Determine the (X, Y) coordinate at the center of the cell enclosing the given text.  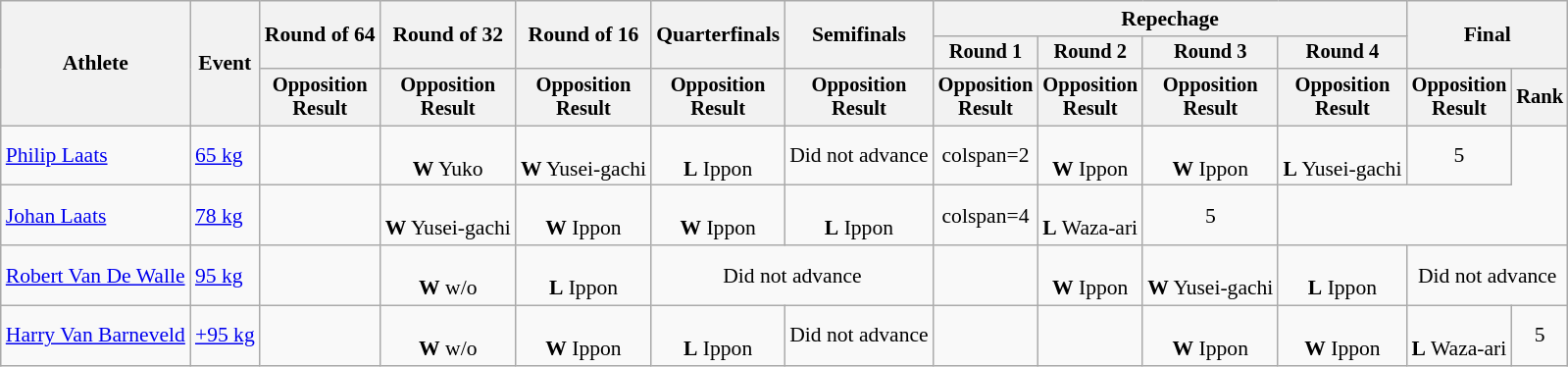
Round 3 (1210, 53)
65 kg (226, 155)
Harry Van Barneveld (96, 336)
Johan Laats (96, 216)
Robert Van De Walle (96, 275)
W Yuko (448, 155)
Round 2 (1090, 53)
+95 kg (226, 336)
Round of 64 (320, 35)
Athlete (96, 63)
Semifinals (859, 35)
Philip Laats (96, 155)
Round 4 (1341, 53)
Quarterfinals (718, 35)
Repechage (1171, 19)
Event (226, 63)
Round of 16 (583, 35)
Final (1487, 35)
colspan=4 (986, 216)
Round 1 (986, 53)
78 kg (226, 216)
colspan=2 (986, 155)
L Yusei-gachi (1341, 155)
Rank (1540, 97)
95 kg (226, 275)
Round of 32 (448, 35)
